Return the (x, y) coordinate for the center point of the cell that contains the specified text.  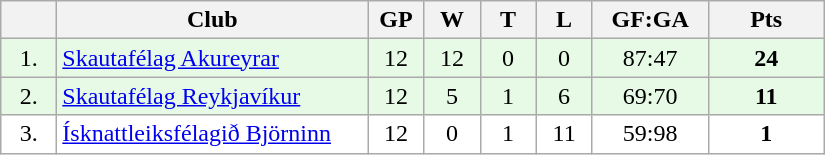
1. (29, 58)
L (564, 20)
3. (29, 134)
GP (396, 20)
GF:GA (650, 20)
69:70 (650, 96)
Ísknattleiksfélagið Björninn (212, 134)
Skautafélag Akureyrar (212, 58)
87:47 (650, 58)
Club (212, 20)
2. (29, 96)
T (508, 20)
24 (766, 58)
5 (452, 96)
Pts (766, 20)
6 (564, 96)
59:98 (650, 134)
W (452, 20)
Skautafélag Reykjavíkur (212, 96)
